Determine the (x, y) coordinate at the center of the cell enclosing the given text.  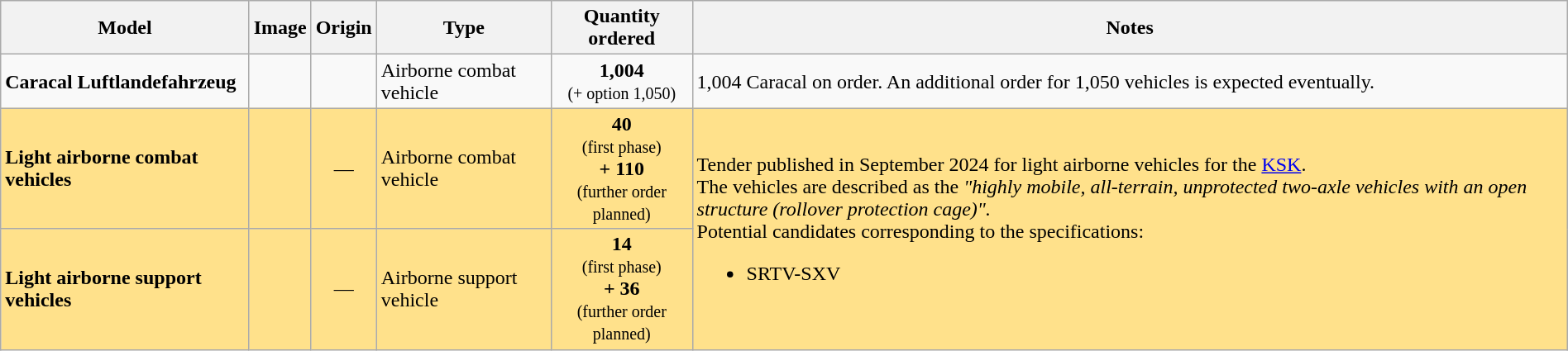
Type (463, 28)
Origin (344, 28)
Caracal Luftlandefahrzeug (125, 81)
40(first phase)+ 110(further order planned) (622, 168)
Image (280, 28)
Model (125, 28)
14(first phase)+ 36(further order planned) (622, 289)
1,004(+ option 1,050) (622, 81)
1,004 Caracal on order. An additional order for 1,050 vehicles is expected eventually. (1130, 81)
Notes (1130, 28)
Quantity ordered (622, 28)
Airborne support vehicle (463, 289)
Light airborne support vehicles (125, 289)
Light airborne combat vehicles (125, 168)
